Determine the (X, Y) coordinate at the center of the cell enclosing the given text.  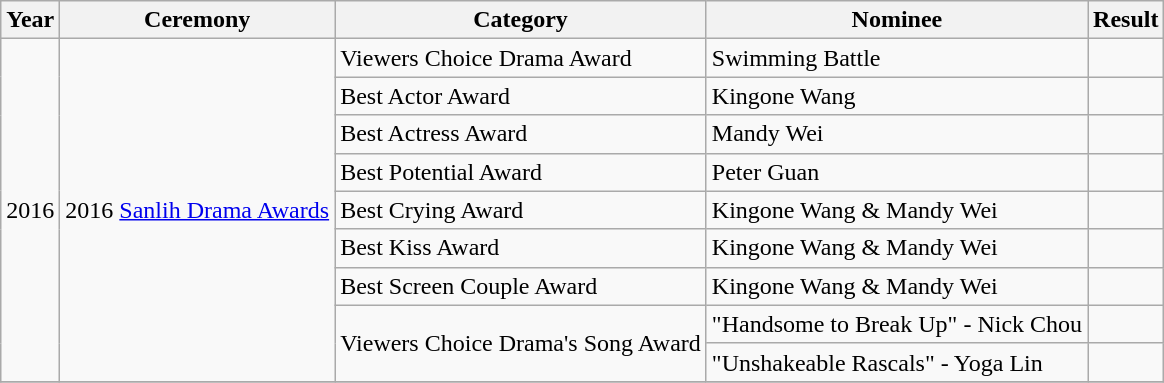
Category (521, 20)
Year (30, 20)
Nominee (896, 20)
"Unshakeable Rascals" - Yoga Lin (896, 362)
Best Crying Award (521, 210)
Ceremony (198, 20)
Swimming Battle (896, 58)
Viewers Choice Drama Award (521, 58)
Best Potential Award (521, 172)
2016 Sanlih Drama Awards (198, 210)
Best Screen Couple Award (521, 286)
"Handsome to Break Up" - Nick Chou (896, 324)
Result (1126, 20)
Kingone Wang (896, 96)
Best Kiss Award (521, 248)
Best Actor Award (521, 96)
Best Actress Award (521, 134)
Mandy Wei (896, 134)
2016 (30, 210)
Viewers Choice Drama's Song Award (521, 343)
Peter Guan (896, 172)
